Search for the cell housing the specified text and yield its (X, Y) center coordinate. 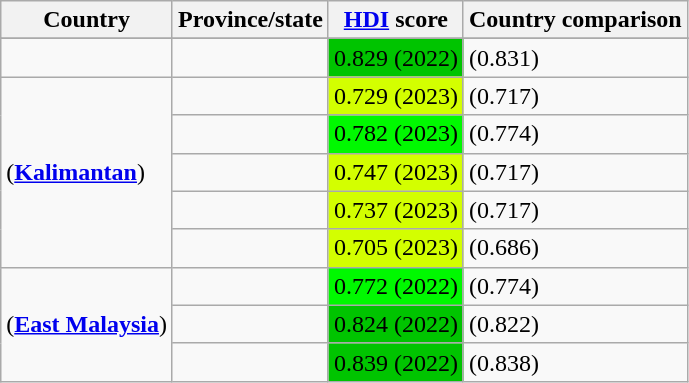
HDI score (396, 20)
0.772 (2022) (396, 286)
0.829 (2022) (396, 58)
(East Malaysia) (87, 324)
(0.831) (575, 58)
(0.686) (575, 248)
0.782 (2023) (396, 134)
Country comparison (575, 20)
0.705 (2023) (396, 248)
(0.838) (575, 362)
Province/state (250, 20)
0.729 (2023) (396, 96)
0.747 (2023) (396, 172)
0.839 (2022) (396, 362)
(Kalimantan) (87, 172)
(0.822) (575, 324)
Country (87, 20)
0.737 (2023) (396, 210)
0.824 (2022) (396, 324)
